For the text-containing cell, return its midpoint in (X, Y) coordinate format. 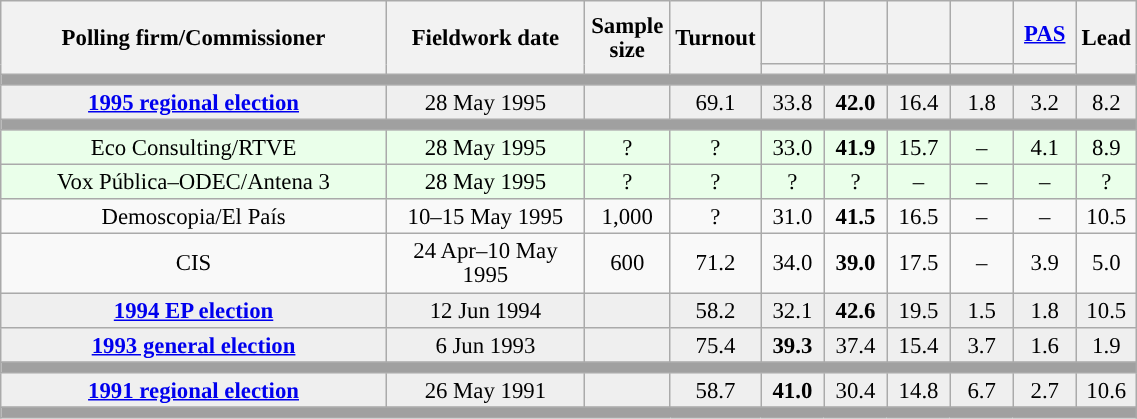
30.4 (856, 390)
1.6 (1044, 344)
31.0 (792, 218)
PAS (1044, 32)
12 Jun 1994 (485, 310)
Turnout (716, 38)
39.0 (856, 264)
33.8 (792, 102)
6 Jun 1993 (485, 344)
4.1 (1044, 148)
39.3 (792, 344)
Polling firm/Commissioner (194, 38)
17.5 (918, 264)
58.2 (716, 310)
32.1 (792, 310)
1991 regional election (194, 390)
5.0 (1106, 264)
26 May 1991 (485, 390)
CIS (194, 264)
10–15 May 1995 (485, 218)
Lead (1106, 38)
34.0 (792, 264)
1.5 (982, 310)
16.4 (918, 102)
15.4 (918, 344)
Sample size (627, 38)
75.4 (716, 344)
Vox Pública–ODEC/Antena 3 (194, 182)
71.2 (716, 264)
41.9 (856, 148)
3.2 (1044, 102)
1.9 (1106, 344)
1995 regional election (194, 102)
33.0 (792, 148)
1994 EP election (194, 310)
Demoscopia/El País (194, 218)
Eco Consulting/RTVE (194, 148)
6.7 (982, 390)
19.5 (918, 310)
58.7 (716, 390)
Fieldwork date (485, 38)
600 (627, 264)
1993 general election (194, 344)
16.5 (918, 218)
37.4 (856, 344)
24 Apr–10 May 1995 (485, 264)
8.2 (1106, 102)
1,000 (627, 218)
14.8 (918, 390)
15.7 (918, 148)
10.6 (1106, 390)
3.9 (1044, 264)
41.0 (792, 390)
42.6 (856, 310)
2.7 (1044, 390)
42.0 (856, 102)
3.7 (982, 344)
8.9 (1106, 148)
69.1 (716, 102)
41.5 (856, 218)
